From the cell containing the given text, extract its center point as (x, y) coordinate. 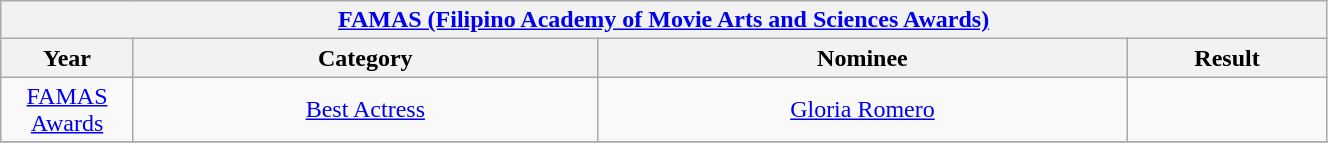
FAMAS Awards (68, 110)
Gloria Romero (862, 110)
Result (1228, 58)
Year (68, 58)
Nominee (862, 58)
FAMAS (Filipino Academy of Movie Arts and Sciences Awards) (664, 20)
Category (365, 58)
Best Actress (365, 110)
